Identify which cell holds the provided text, then report its (x, y) central coordinate. 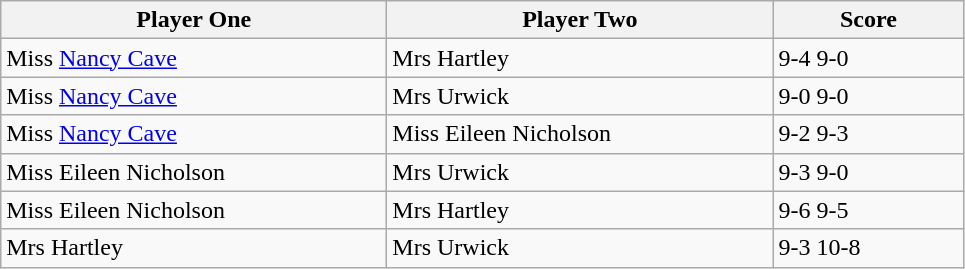
9-0 9-0 (868, 96)
9-2 9-3 (868, 134)
9-4 9-0 (868, 58)
9-6 9-5 (868, 210)
Player One (194, 20)
Player Two (580, 20)
9-3 9-0 (868, 172)
Score (868, 20)
9-3 10-8 (868, 248)
